Determine the (x, y) coordinate at the center of the cell enclosing the given text.  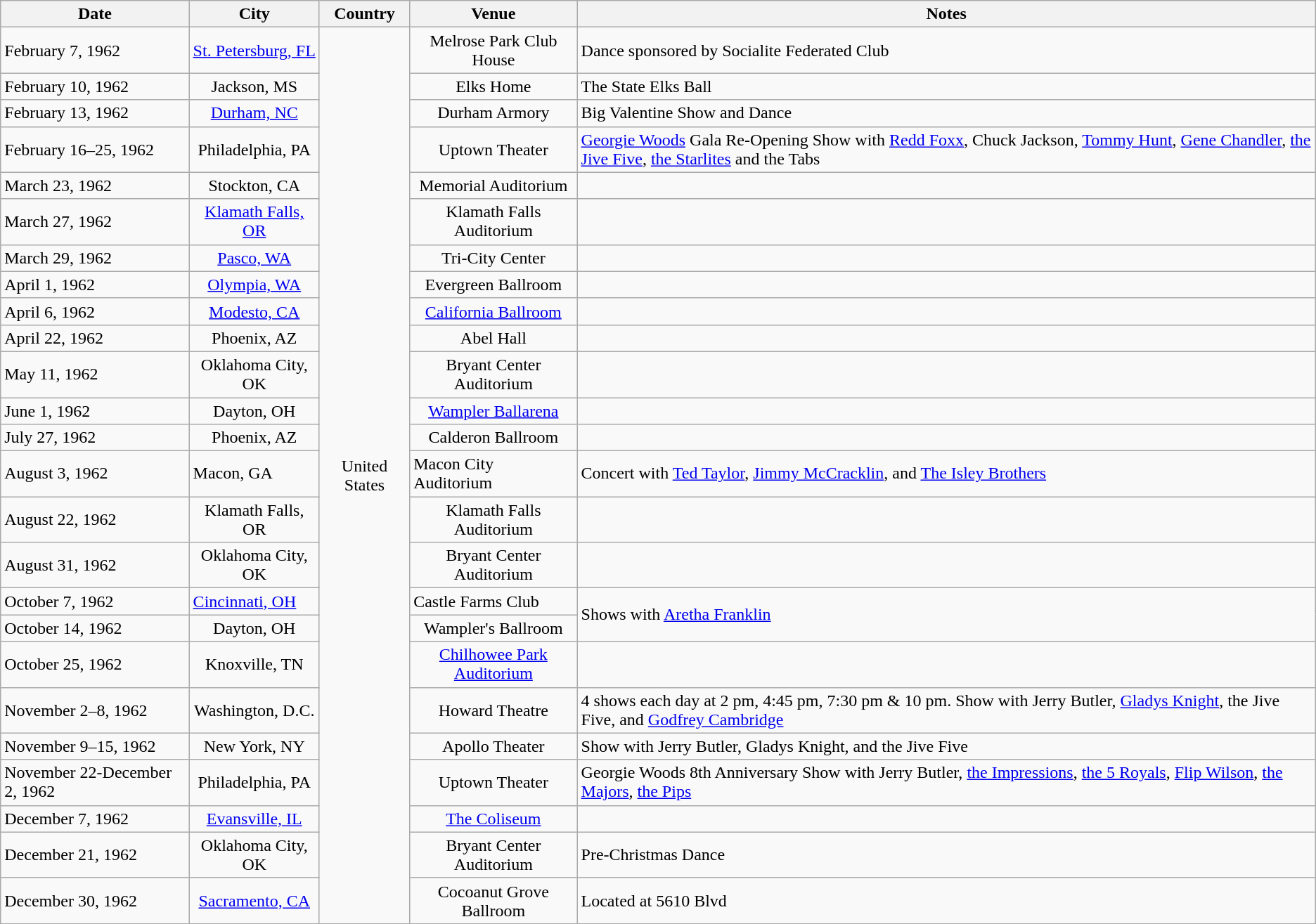
Apollo Theater (493, 746)
New York, NY (254, 746)
Olympia, WA (254, 285)
February 13, 1962 (95, 113)
Wampler's Ballroom (493, 628)
Macon City Auditorium (493, 474)
Durham Armory (493, 113)
Evansville, IL (254, 819)
April 22, 1962 (95, 338)
August 3, 1962 (95, 474)
February 10, 1962 (95, 86)
Sacramento, CA (254, 901)
Wampler Ballarena (493, 411)
Memorial Auditorium (493, 186)
Country (364, 14)
Castle Farms Club (493, 601)
Pasco, WA (254, 258)
Elks Home (493, 86)
Chilhowee Park Auditorium (493, 665)
Cincinnati, OH (254, 601)
November 22-December 2, 1962 (95, 783)
Melrose Park Club House (493, 51)
Washington, D.C. (254, 710)
April 6, 1962 (95, 311)
March 29, 1962 (95, 258)
October 25, 1962 (95, 665)
Pre-Christmas Dance (946, 854)
St. Petersburg, FL (254, 51)
October 14, 1962 (95, 628)
August 31, 1962 (95, 565)
December 7, 1962 (95, 819)
Tri-City Center (493, 258)
Cocoanut Grove Ballroom (493, 901)
November 9–15, 1962 (95, 746)
Howard Theatre (493, 710)
Date (95, 14)
December 30, 1962 (95, 901)
December 21, 1962 (95, 854)
Macon, GA (254, 474)
Knoxville, TN (254, 665)
Durham, NC (254, 113)
The Coliseum (493, 819)
Modesto, CA (254, 311)
June 1, 1962 (95, 411)
March 23, 1962 (95, 186)
February 16–25, 1962 (95, 149)
Located at 5610 Blvd (946, 901)
Abel Hall (493, 338)
United States (364, 476)
Georgie Woods 8th Anniversary Show with Jerry Butler, the Impressions, the 5 Royals, Flip Wilson, the Majors, the Pips (946, 783)
Jackson, MS (254, 86)
City (254, 14)
Shows with Aretha Franklin (946, 615)
Calderon Ballroom (493, 438)
November 2–8, 1962 (95, 710)
4 shows each day at 2 pm, 4:45 pm, 7:30 pm & 10 pm. Show with Jerry Butler, Gladys Knight, the Jive Five, and Godfrey Cambridge (946, 710)
April 1, 1962 (95, 285)
February 7, 1962 (95, 51)
Stockton, CA (254, 186)
Evergreen Ballroom (493, 285)
Venue (493, 14)
Notes (946, 14)
July 27, 1962 (95, 438)
Big Valentine Show and Dance (946, 113)
March 27, 1962 (95, 222)
Show with Jerry Butler, Gladys Knight, and the Jive Five (946, 746)
October 7, 1962 (95, 601)
Georgie Woods Gala Re-Opening Show with Redd Foxx, Chuck Jackson, Tommy Hunt, Gene Chandler, the Jive Five, the Starlites and the Tabs (946, 149)
California Ballroom (493, 311)
August 22, 1962 (95, 520)
Dance sponsored by Socialite Federated Club (946, 51)
Concert with Ted Taylor, Jimmy McCracklin, and The Isley Brothers (946, 474)
The State Elks Ball (946, 86)
May 11, 1962 (95, 374)
